Return the [x, y] coordinate for the center point of the cell that contains the specified text.  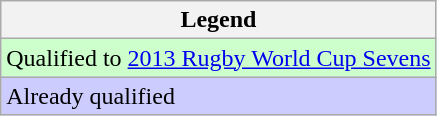
Legend [218, 20]
Qualified to 2013 Rugby World Cup Sevens [218, 58]
Already qualified [218, 96]
